Search for the cell housing the specified text and yield its [x, y] center coordinate. 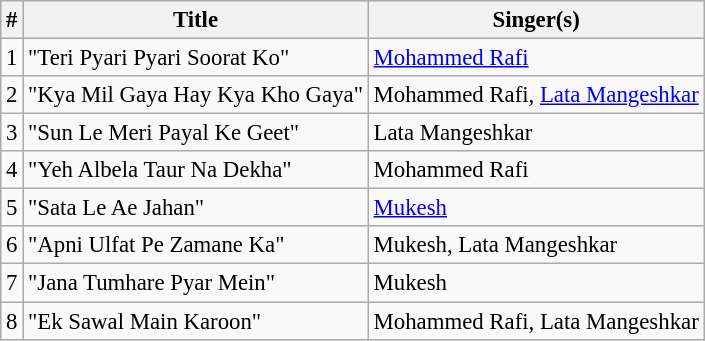
"Ek Sawal Main Karoon" [196, 321]
2 [12, 95]
"Apni Ulfat Pe Zamane Ka" [196, 245]
Title [196, 20]
4 [12, 170]
"Teri Pyari Pyari Soorat Ko" [196, 58]
"Jana Tumhare Pyar Mein" [196, 283]
5 [12, 208]
Singer(s) [536, 20]
1 [12, 58]
"Sun Le Meri Payal Ke Geet" [196, 133]
Lata Mangeshkar [536, 133]
3 [12, 133]
7 [12, 283]
"Sata Le Ae Jahan" [196, 208]
# [12, 20]
6 [12, 245]
"Kya Mil Gaya Hay Kya Kho Gaya" [196, 95]
Mukesh, Lata Mangeshkar [536, 245]
"Yeh Albela Taur Na Dekha" [196, 170]
8 [12, 321]
